Scan for the cell matching the given text and deliver its (X, Y) coordinate at center. 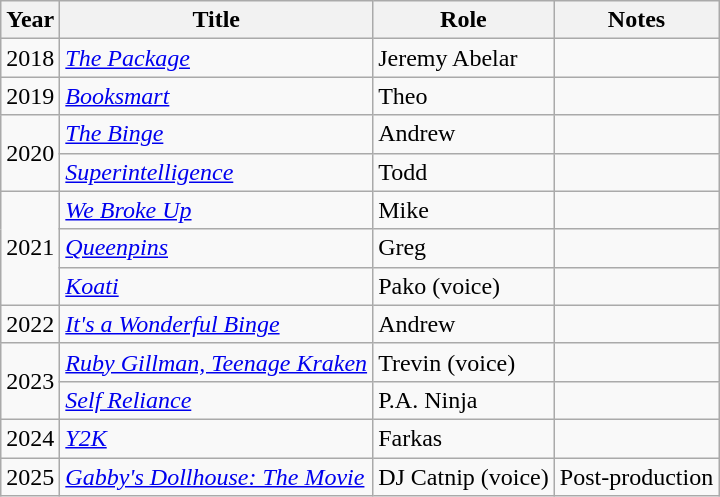
We Broke Up (216, 210)
2018 (30, 58)
Mike (464, 210)
It's a Wonderful Binge (216, 324)
Ruby Gillman, Teenage Kraken (216, 362)
Gabby's Dollhouse: The Movie (216, 477)
2022 (30, 324)
Theo (464, 96)
Self Reliance (216, 400)
Booksmart (216, 96)
Queenpins (216, 248)
Title (216, 20)
2023 (30, 381)
Pako (voice) (464, 286)
DJ Catnip (voice) (464, 477)
Koati (216, 286)
Todd (464, 172)
Post-production (636, 477)
Jeremy Abelar (464, 58)
P.A. Ninja (464, 400)
The Package (216, 58)
Role (464, 20)
2019 (30, 96)
Farkas (464, 438)
Notes (636, 20)
Y2K (216, 438)
2020 (30, 153)
Year (30, 20)
2025 (30, 477)
Greg (464, 248)
The Binge (216, 134)
Superintelligence (216, 172)
2024 (30, 438)
2021 (30, 248)
Trevin (voice) (464, 362)
